From the cell containing the given text, extract its center point as [X, Y] coordinate. 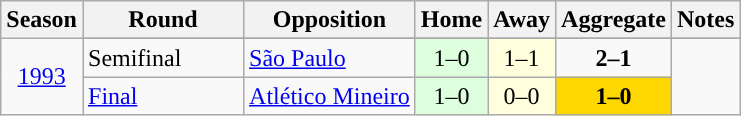
1–1 [522, 58]
Opposition [330, 20]
1993 [42, 77]
Notes [706, 20]
Aggregate [614, 20]
Atlético Mineiro [330, 96]
Season [42, 20]
Round [162, 20]
Final [162, 96]
2–1 [614, 58]
Away [522, 20]
0–0 [522, 96]
São Paulo [330, 58]
Home [451, 20]
Semifinal [162, 58]
